Pinpoint the cell where the given text exists, returning its [X, Y] midpoint coordinate. 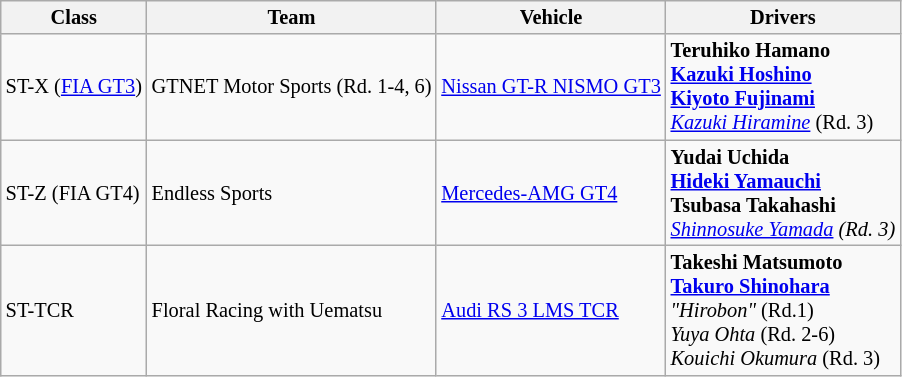
Mercedes-AMG GT4 [550, 193]
Endless Sports [292, 193]
Team [292, 17]
Vehicle [550, 17]
Yudai Uchida Hideki Yamauchi Tsubasa Takahashi Shinnosuke Yamada (Rd. 3) [783, 193]
ST-Z (FIA GT4) [74, 193]
Nissan GT-R NISMO GT3 [550, 87]
Takeshi Matsumoto Takuro Shinohara "Hirobon" (Rd.1) Yuya Ohta (Rd. 2-6) Kouichi Okumura (Rd. 3) [783, 310]
Floral Racing with Uematsu [292, 310]
ST-X (FIA GT3) [74, 87]
Audi RS 3 LMS TCR [550, 310]
Drivers [783, 17]
Teruhiko Hamano Kazuki Hoshino Kiyoto Fujinami Kazuki Hiramine (Rd. 3) [783, 87]
Class [74, 17]
GTNET Motor Sports (Rd. 1-4, 6) [292, 87]
ST-TCR [74, 310]
